Detect which cell encompasses the target text, then output its [X, Y] center coordinate. 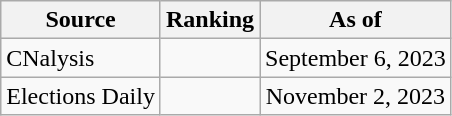
November 2, 2023 [356, 96]
CNalysis [81, 58]
Elections Daily [81, 96]
September 6, 2023 [356, 58]
Ranking [210, 20]
As of [356, 20]
Source [81, 20]
